Return (X, Y) of the center of cell containing provided text 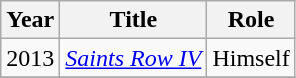
Title (134, 20)
Himself (251, 58)
Role (251, 20)
Saints Row IV (134, 58)
2013 (30, 58)
Year (30, 20)
